From the cell containing the given text, extract its center point as (x, y) coordinate. 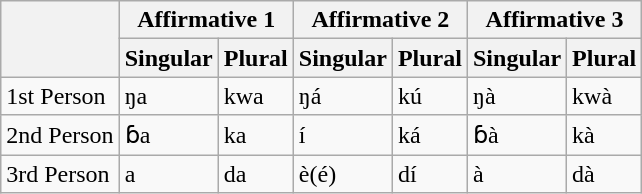
ká (430, 135)
3rd Person (60, 173)
kú (430, 96)
è(é) (342, 173)
Affirmative 1 (206, 20)
ɓa (168, 135)
ŋá (342, 96)
a (168, 173)
Affirmative 3 (554, 20)
dà (604, 173)
ŋa (168, 96)
1st Person (60, 96)
dí (430, 173)
à (516, 173)
Affirmative 2 (380, 20)
ŋà (516, 96)
da (256, 173)
ka (256, 135)
kwa (256, 96)
ɓà (516, 135)
í (342, 135)
2nd Person (60, 135)
kà (604, 135)
kwà (604, 96)
